Capture the cell that displays the provided text and extract its [x, y] central coordinate. 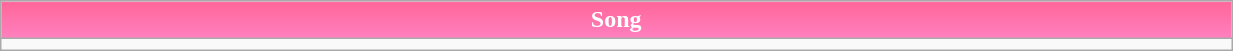
Song [616, 20]
